Output the (X, Y) coordinate of the center of the cell containing the given text.  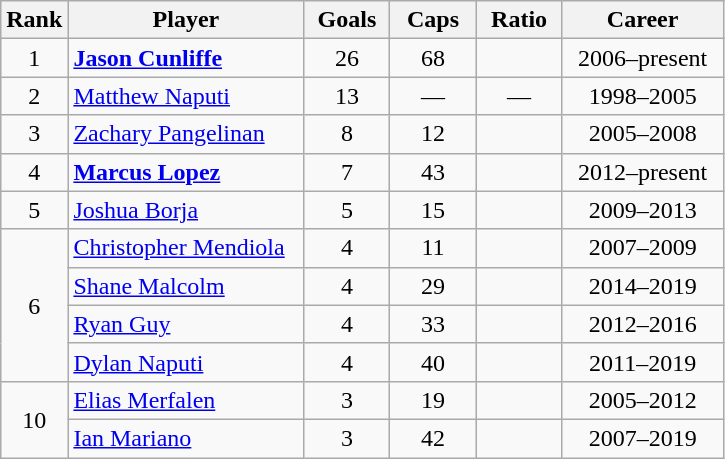
6 (34, 305)
15 (433, 210)
Ryan Guy (186, 324)
1998–2005 (642, 96)
10 (34, 419)
Matthew Naputi (186, 96)
8 (347, 134)
40 (433, 362)
2012–2016 (642, 324)
2 (34, 96)
Jason Cunliffe (186, 58)
Zachary Pangelinan (186, 134)
7 (347, 172)
2009–2013 (642, 210)
1 (34, 58)
26 (347, 58)
Christopher Mendiola (186, 248)
42 (433, 438)
Shane Malcolm (186, 286)
2005–2008 (642, 134)
2005–2012 (642, 400)
2007–2019 (642, 438)
Rank (34, 20)
13 (347, 96)
11 (433, 248)
12 (433, 134)
Ratio (519, 20)
Career (642, 20)
2014–2019 (642, 286)
2012–present (642, 172)
Marcus Lopez (186, 172)
68 (433, 58)
Ian Mariano (186, 438)
Elias Merfalen (186, 400)
2006–present (642, 58)
2011–2019 (642, 362)
19 (433, 400)
29 (433, 286)
33 (433, 324)
Caps (433, 20)
2007–2009 (642, 248)
43 (433, 172)
Goals (347, 20)
Joshua Borja (186, 210)
Player (186, 20)
Dylan Naputi (186, 362)
